For the text-containing cell, return its midpoint in (x, y) coordinate format. 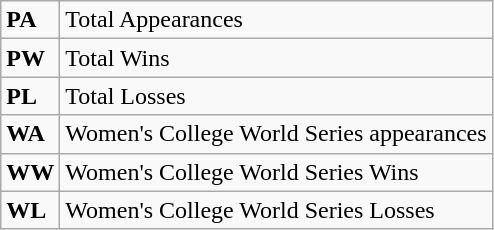
WA (30, 134)
PL (30, 96)
PA (30, 20)
Women's College World Series appearances (276, 134)
Total Appearances (276, 20)
Total Wins (276, 58)
Women's College World Series Wins (276, 172)
PW (30, 58)
WL (30, 210)
Women's College World Series Losses (276, 210)
WW (30, 172)
Total Losses (276, 96)
